Provide the (x, y) coordinate of the cell's center where the given text is located.  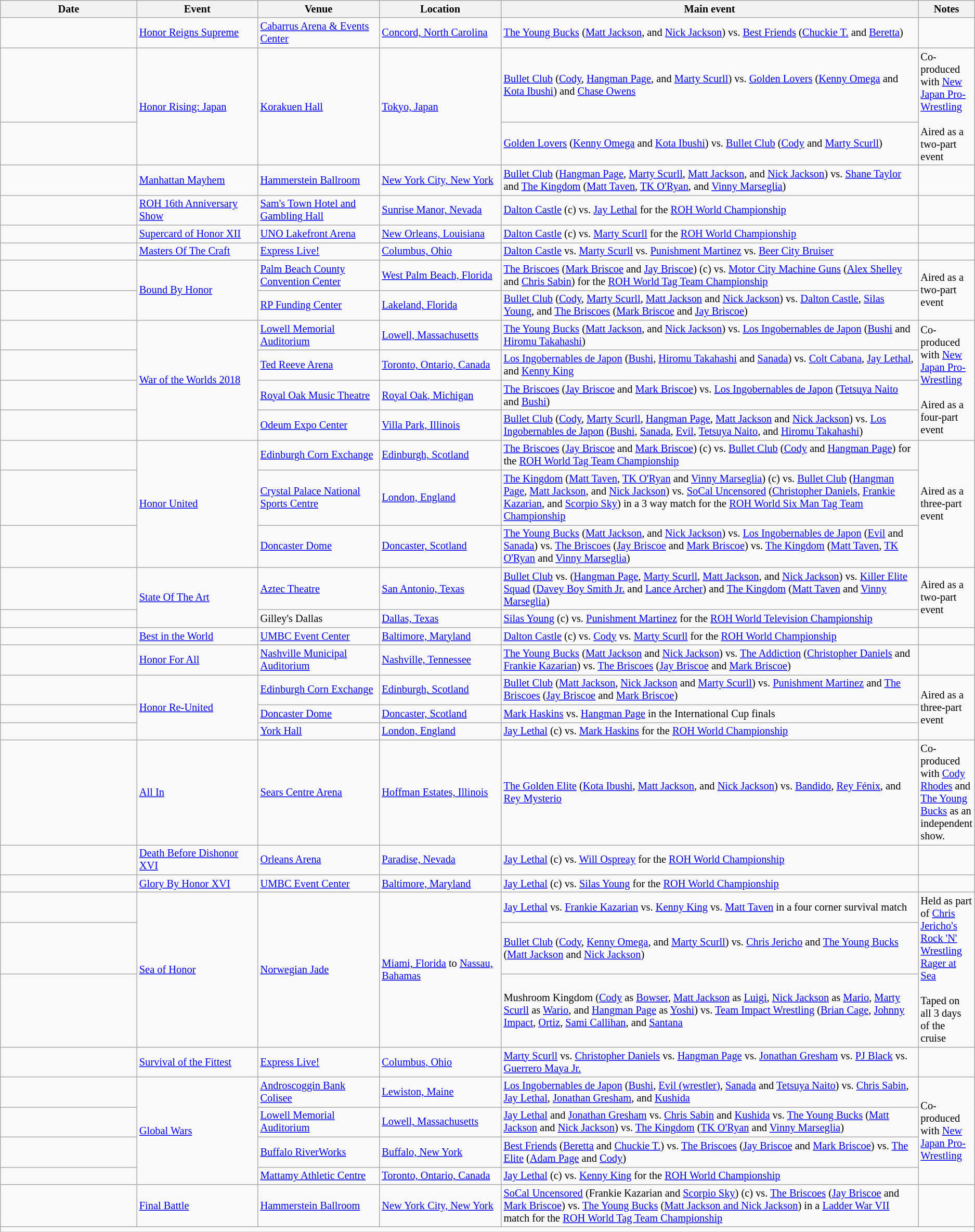
Nashville, Tennessee (440, 660)
Jay Lethal (c) vs. Silas Young for the ROH World Championship (710, 884)
Honor United (198, 503)
Odeum Expo Center (319, 425)
Masters Of The Craft (198, 251)
Los Ingobernables de Japon (Bushi, Hiromu Takahashi and Sanada) vs. Colt Cabana, Jay Lethal, and Kenny King (710, 365)
War of the Worlds 2018 (198, 380)
Jay Lethal (c) vs. Kenny King for the ROH World Championship (710, 1176)
Jay Lethal vs. Frankie Kazarian vs. Kenny King vs. Matt Taven in a four corner survival match (710, 907)
Nashville Municipal Auditorium (319, 660)
Honor For All (198, 660)
New Orleans, Louisiana (440, 234)
Androscoggin Bank Colisee (319, 1092)
Dalton Castle vs. Marty Scurll vs. Punishment Martinez vs. Beer City Bruiser (710, 251)
Hoffman Estates, Illinois (440, 792)
Sea of Honor (198, 969)
Bound By Honor (198, 290)
Bullet Club (Cody, Hangman Page, and Marty Scurll) vs. Golden Lovers (Kenny Omega and Kota Ibushi) and Chase Owens (710, 85)
Lewiston, Maine (440, 1092)
Glory By Honor XVI (198, 884)
Bullet Club (Cody, Kenny Omega, and Marty Scurll) vs. Chris Jericho and The Young Bucks (Matt Jackson and Nick Jackson) (710, 948)
Bullet Club (Matt Jackson, Nick Jackson and Marty Scurll) vs. Punishment Martinez and The Briscoes (Jay Briscoe and Mark Briscoe) (710, 690)
Mark Haskins vs. Hangman Page in the International Cup finals (710, 714)
UNO Lakefront Arena (319, 234)
Final Battle (198, 1205)
West Palm Beach, Florida (440, 275)
Best Friends (Beretta and Chuckie T.) vs. The Briscoes (Jay Briscoe and Mark Briscoe) vs. The Elite (Adam Page and Cody) (710, 1152)
Death Before Dishonor XVI (198, 860)
Co-produced with Cody Rhodes and The Young Bucks as an independent show. (946, 792)
Royal Oak, Michigan (440, 395)
Buffalo RiverWorks (319, 1152)
Dallas, Texas (440, 618)
Dalton Castle (c) vs. Cody vs. Marty Scurll for the ROH World Championship (710, 636)
Crystal Palace National Sports Centre (319, 498)
Manhattan Mayhem (198, 180)
Co-produced with New Japan Pro-WrestlingAired as a two-part event (946, 107)
Palm Beach County Convention Center (319, 275)
Los Ingobernables de Japon (Bushi, Evil (wrestler), Sanada and Tetsuya Naito) vs. Chris Sabin, Jay Lethal, Jonathan Gresham, and Kushida (710, 1092)
Norwegian Jade (319, 969)
Notes (946, 9)
Ted Reeve Arena (319, 365)
Mattamy Athletic Centre (319, 1176)
York Hall (319, 731)
San Antonio, Texas (440, 589)
Villa Park, Illinois (440, 425)
Honor Rising: Japan (198, 107)
Co-produced with New Japan Pro-Wrestling (946, 1131)
Held as part of Chris Jericho's Rock 'N' Wrestling Rager at SeaTaped on all 3 days of the cruise (946, 969)
Buffalo, New York (440, 1152)
Honor Re-United (198, 707)
The Briscoes (Jay Briscoe and Mark Briscoe) vs. Los Ingobernables de Japon (Tetsuya Naito and Bushi) (710, 395)
Dalton Castle (c) vs. Jay Lethal for the ROH World Championship (710, 210)
Korakuen Hall (319, 107)
Jay Lethal (c) vs. Will Ospreay for the ROH World Championship (710, 860)
Co-produced with New Japan Pro-WrestlingAired as a four-part event (946, 380)
Best in the World (198, 636)
Golden Lovers (Kenny Omega and Kota Ibushi) vs. Bullet Club (Cody and Marty Scurll) (710, 144)
RP Funding Center (319, 305)
Sunrise Manor, Nevada (440, 210)
Tokyo, Japan (440, 107)
Venue (319, 9)
The Briscoes (Mark Briscoe and Jay Briscoe) (c) vs. Motor City Machine Guns (Alex Shelley and Chris Sabin) for the ROH World Tag Team Championship (710, 275)
Survival of the Fittest (198, 1062)
Miami, Florida to Nassau, Bahamas (440, 969)
Royal Oak Music Theatre (319, 395)
The Young Bucks (Matt Jackson, and Nick Jackson) vs. Los Ingobernables de Japon (Bushi and Hiromu Takahashi) (710, 335)
Concord, North Carolina (440, 33)
Event (198, 9)
The Young Bucks (Matt Jackson, and Nick Jackson) vs. Best Friends (Chuckie T. and Beretta) (710, 33)
All In (198, 792)
Orleans Arena (319, 860)
Jay Lethal (c) vs. Mark Haskins for the ROH World Championship (710, 731)
State Of The Art (198, 597)
Supercard of Honor XII (198, 234)
ROH 16th Anniversary Show (198, 210)
Location (440, 9)
The Briscoes (Jay Briscoe and Mark Briscoe) (c) vs. Bullet Club (Cody and Hangman Page) for the ROH World Tag Team Championship (710, 455)
Gilley's Dallas (319, 618)
Global Wars (198, 1131)
Silas Young (c) vs. Punishment Martinez for the ROH World Television Championship (710, 618)
The Golden Elite (Kota Ibushi, Matt Jackson, and Nick Jackson) vs. Bandido, Rey Fénix, and Rey Mysterio (710, 792)
Bullet Club (Cody, Marty Scurll, Matt Jackson and Nick Jackson) vs. Dalton Castle, Silas Young, and The Briscoes (Mark Briscoe and Jay Briscoe) (710, 305)
Honor Reigns Supreme (198, 33)
Sam's Town Hotel and Gambling Hall (319, 210)
Sears Centre Arena (319, 792)
Main event (710, 9)
Cabarrus Arena & Events Center (319, 33)
Aztec Theatre (319, 589)
Dalton Castle (c) vs. Marty Scurll for the ROH World Championship (710, 234)
Date (69, 9)
Lakeland, Florida (440, 305)
Paradise, Nevada (440, 860)
Marty Scurll vs. Christopher Daniels vs. Hangman Page vs. Jonathan Gresham vs. PJ Black vs. Guerrero Maya Jr. (710, 1062)
